Capture the cell that displays the provided text and extract its [x, y] central coordinate. 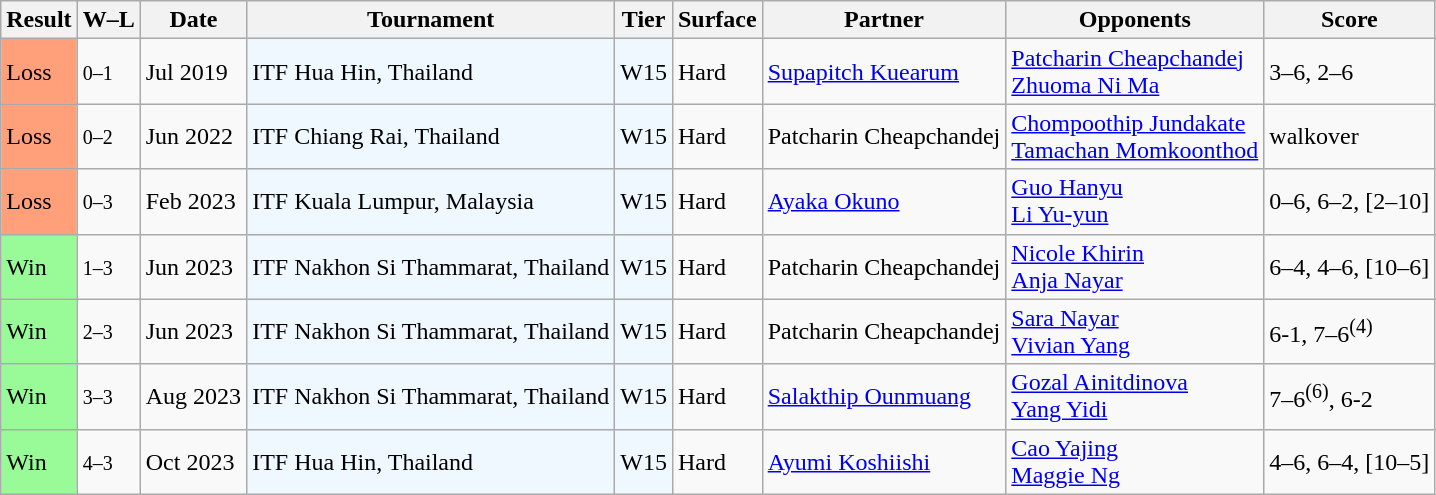
Patcharin Cheapchandej Zhuoma Ni Ma [1135, 72]
Ayaka Okuno [884, 202]
0–1 [108, 72]
0–3 [108, 202]
Oct 2023 [193, 462]
walkover [1350, 136]
Partner [884, 20]
6–4, 4–6, [10–6] [1350, 266]
Gozal Ainitdinova Yang Yidi [1135, 396]
Feb 2023 [193, 202]
Surface [717, 20]
Sara Nayar Vivian Yang [1135, 332]
7–6(6), 6-2 [1350, 396]
0–2 [108, 136]
Nicole Khirin Anja Nayar [1135, 266]
Date [193, 20]
Aug 2023 [193, 396]
3–6, 2–6 [1350, 72]
Result [39, 20]
ITF Kuala Lumpur, Malaysia [431, 202]
Guo Hanyu Li Yu-yun [1135, 202]
Ayumi Koshiishi [884, 462]
Jun 2022 [193, 136]
2–3 [108, 332]
0–6, 6–2, [2–10] [1350, 202]
Tournament [431, 20]
Supapitch Kuearum [884, 72]
Opponents [1135, 20]
Chompoothip Jundakate Tamachan Momkoonthod [1135, 136]
4–6, 6–4, [10–5] [1350, 462]
Jul 2019 [193, 72]
3–3 [108, 396]
Score [1350, 20]
6-1, 7–6(4) [1350, 332]
1–3 [108, 266]
Tier [644, 20]
Salakthip Ounmuang [884, 396]
W–L [108, 20]
ITF Chiang Rai, Thailand [431, 136]
4–3 [108, 462]
Cao Yajing Maggie Ng [1135, 462]
